Return (x, y) of the center of cell containing provided text 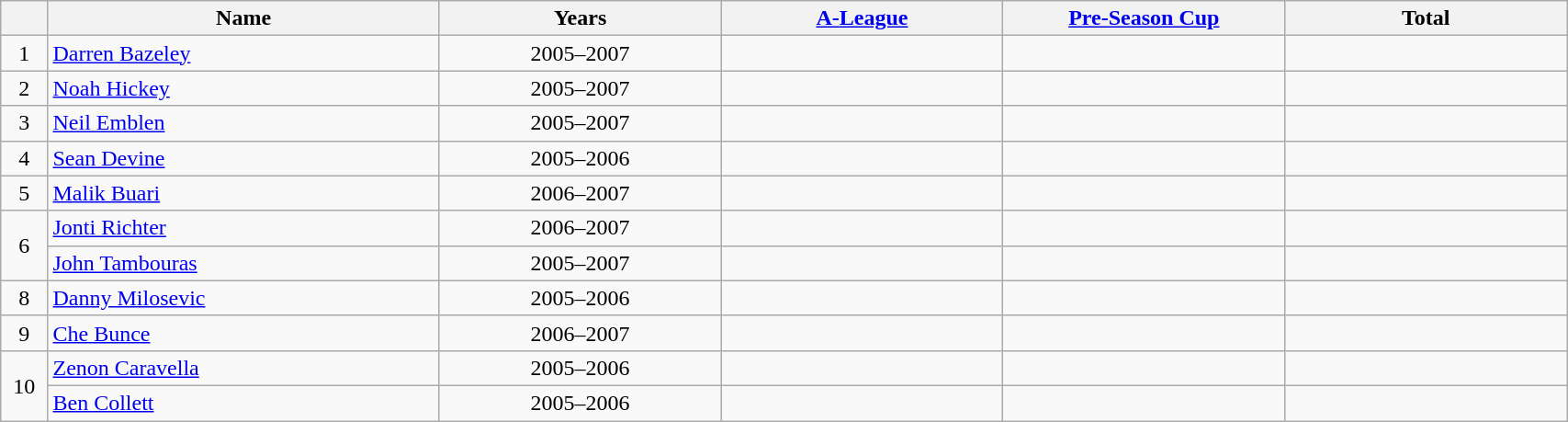
3 (24, 123)
10 (24, 385)
Neil Emblen (243, 123)
Ben Collett (243, 403)
Years (581, 18)
Total (1426, 18)
Zenon Caravella (243, 368)
8 (24, 298)
Noah Hickey (243, 88)
Danny Milosevic (243, 298)
Name (243, 18)
9 (24, 333)
A-League (862, 18)
Sean Devine (243, 158)
1 (24, 53)
6 (24, 245)
Darren Bazeley (243, 53)
2 (24, 88)
Pre-Season Cup (1145, 18)
Jonti Richter (243, 228)
4 (24, 158)
5 (24, 193)
John Tambouras (243, 263)
Malik Buari (243, 193)
Che Bunce (243, 333)
